Search for the cell housing the specified text and yield its [X, Y] center coordinate. 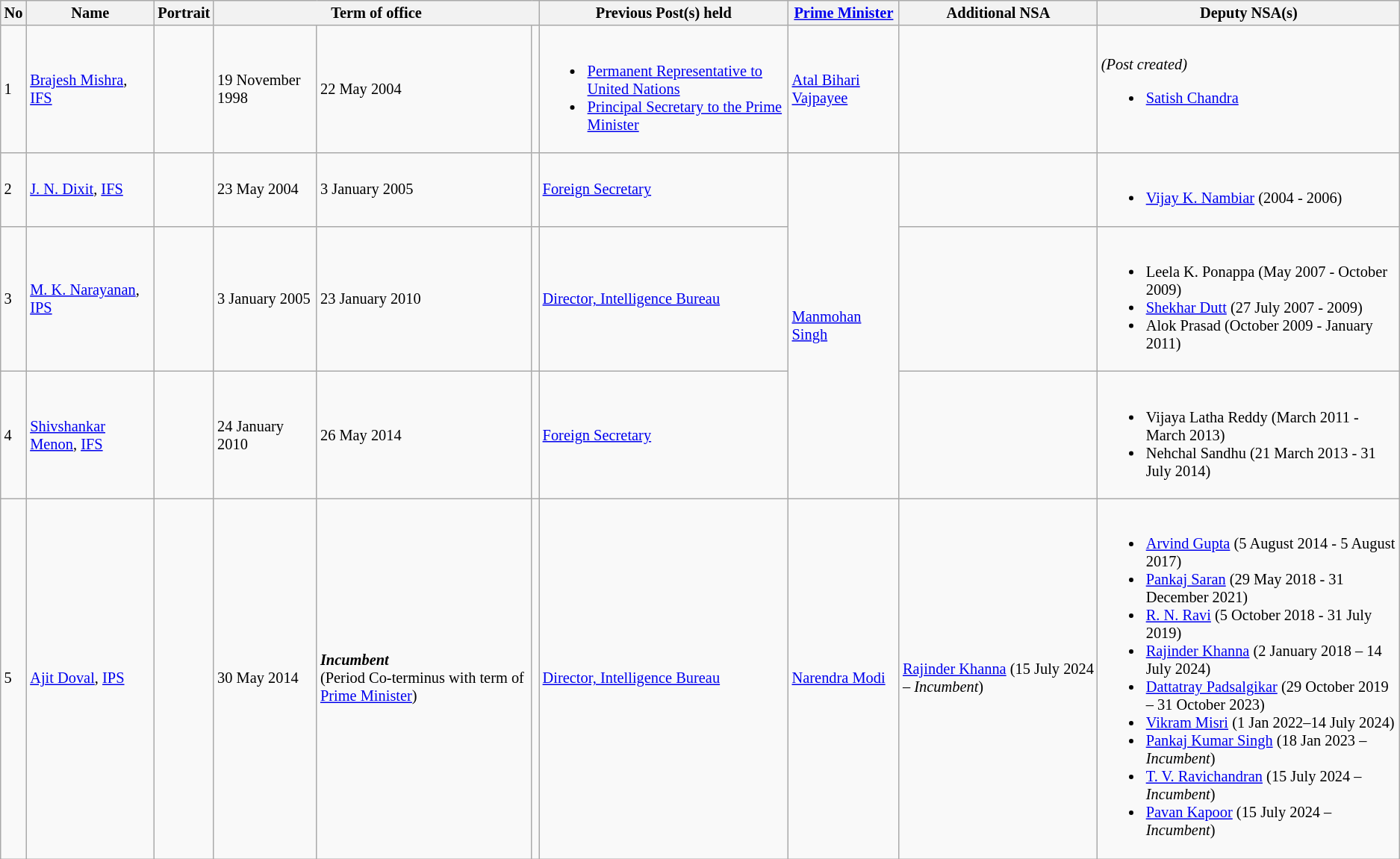
(Post created)Satish Chandra [1248, 89]
4 [13, 434]
Ajit Doval, IPS [90, 678]
Term of office [376, 13]
26 May 2014 [424, 434]
1 [13, 89]
Portrait [184, 13]
No [13, 13]
Manmohan Singh [844, 325]
Permanent Representative to United NationsPrincipal Secretary to the Prime Minister [664, 89]
Name [90, 13]
Vijay K. Nambiar (2004 - 2006) [1248, 189]
J. N. Dixit, IFS [90, 189]
Vijaya Latha Reddy (March 2011 - March 2013)Nehchal Sandhu (21 March 2013 - 31 July 2014) [1248, 434]
Deputy NSA(s) [1248, 13]
Incumbent(Period Co-terminus with term of Prime Minister) [424, 678]
Atal Bihari Vajpayee [844, 89]
5 [13, 678]
Additional NSA [998, 13]
3 [13, 299]
Previous Post(s) held [664, 13]
Narendra Modi [844, 678]
Rajinder Khanna (15 July 2024 – Incumbent) [998, 678]
Leela K. Ponappa (May 2007 - October 2009)Shekhar Dutt (27 July 2007 - 2009)Alok Prasad (October 2009 - January 2011) [1248, 299]
2 [13, 189]
30 May 2014 [265, 678]
22 May 2004 [424, 89]
M. K. Narayanan, IPS [90, 299]
Shivshankar Menon, IFS [90, 434]
19 November 1998 [265, 89]
Prime Minister [844, 13]
23 May 2004 [265, 189]
23 January 2010 [424, 299]
24 January 2010 [265, 434]
Brajesh Mishra, IFS [90, 89]
